Locate the cell with the specified text and output its [x, y] center coordinate. 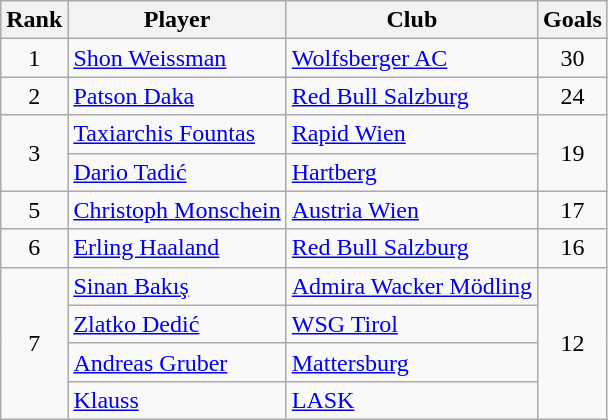
16 [573, 248]
Admira Wacker Mödling [412, 286]
Shon Weissman [177, 58]
Hartberg [412, 172]
Taxiarchis Fountas [177, 134]
Austria Wien [412, 210]
7 [34, 343]
Zlatko Dedić [177, 324]
1 [34, 58]
Erling Haaland [177, 248]
Rank [34, 20]
Andreas Gruber [177, 362]
Mattersburg [412, 362]
Sinan Bakış [177, 286]
Christoph Monschein [177, 210]
Player [177, 20]
12 [573, 343]
30 [573, 58]
5 [34, 210]
WSG Tirol [412, 324]
Club [412, 20]
17 [573, 210]
Dario Tadić [177, 172]
3 [34, 153]
Rapid Wien [412, 134]
Klauss [177, 400]
24 [573, 96]
Goals [573, 20]
6 [34, 248]
Patson Daka [177, 96]
LASK [412, 400]
19 [573, 153]
2 [34, 96]
Wolfsberger AC [412, 58]
